Search for the cell housing the specified text and yield its (x, y) center coordinate. 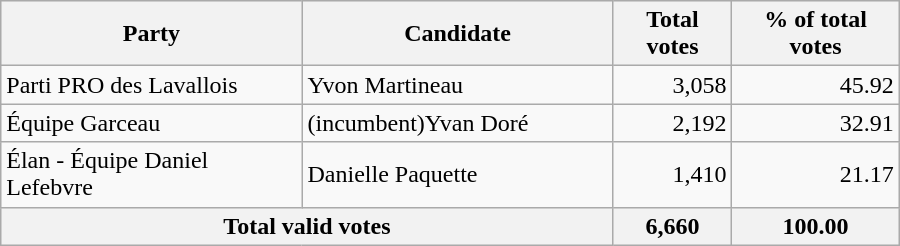
6,660 (672, 226)
Élan - Équipe Daniel Lefebvre (152, 174)
Danielle Paquette (458, 174)
Candidate (458, 34)
Party (152, 34)
1,410 (672, 174)
Parti PRO des Lavallois (152, 85)
100.00 (816, 226)
3,058 (672, 85)
32.91 (816, 123)
Yvon Martineau (458, 85)
(incumbent)Yvan Doré (458, 123)
Total votes (672, 34)
2,192 (672, 123)
Équipe Garceau (152, 123)
45.92 (816, 85)
Total valid votes (307, 226)
% of total votes (816, 34)
21.17 (816, 174)
